From the cell containing the given text, extract its center point as (X, Y) coordinate. 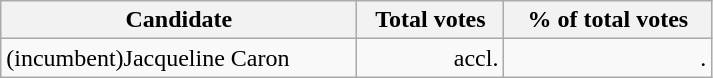
. (608, 58)
Candidate (179, 20)
% of total votes (608, 20)
(incumbent)Jacqueline Caron (179, 58)
accl. (430, 58)
Total votes (430, 20)
